Pinpoint the cell where the given text exists, returning its [x, y] midpoint coordinate. 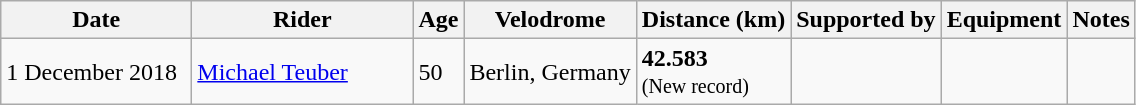
Distance (km) [713, 20]
Notes [1101, 20]
Equipment [1004, 20]
Berlin, Germany [550, 72]
1 December 2018 [96, 72]
Date [96, 20]
Age [438, 20]
50 [438, 72]
Michael Teuber [302, 72]
Velodrome [550, 20]
Supported by [866, 20]
Rider [302, 20]
42.583(New record) [713, 72]
